Extract the [x, y] coordinate from the center of the cell holding the provided text.  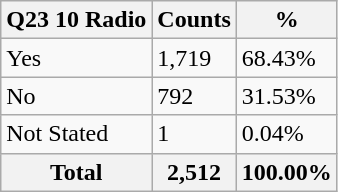
Yes [76, 58]
31.53% [286, 96]
792 [194, 96]
Not Stated [76, 134]
68.43% [286, 58]
0.04% [286, 134]
Total [76, 172]
Q23 10 Radio [76, 20]
1,719 [194, 58]
1 [194, 134]
100.00% [286, 172]
Counts [194, 20]
No [76, 96]
% [286, 20]
2,512 [194, 172]
